Pinpoint the cell where the given text exists, returning its (X, Y) midpoint coordinate. 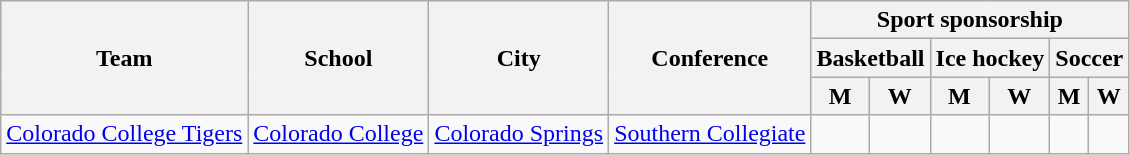
School (338, 58)
Ice hockey (990, 58)
Conference (710, 58)
Basketball (870, 58)
Colorado Springs (519, 134)
City (519, 58)
Colorado College Tigers (124, 134)
Team (124, 58)
Soccer (1090, 58)
Southern Collegiate (710, 134)
Sport sponsorship (970, 20)
Colorado College (338, 134)
